Find where the given text appears and provide that cell's center as (X, Y) coordinate. 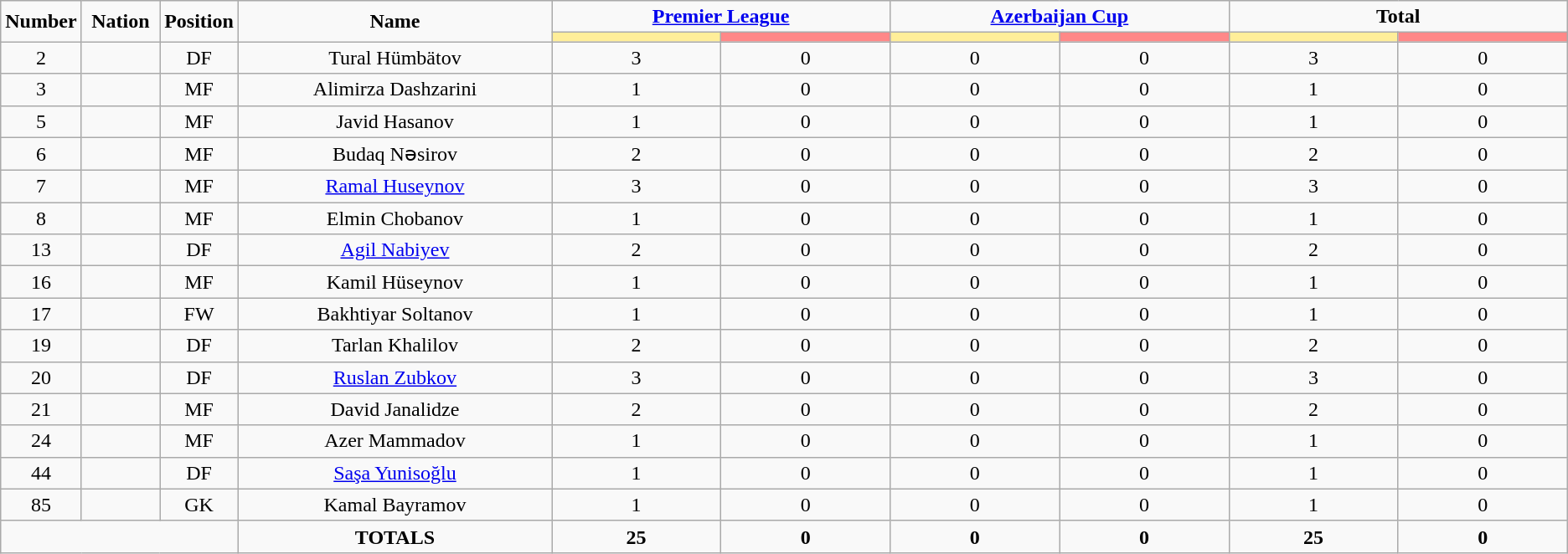
Kamil Hüseynov (395, 282)
Position (199, 22)
GK (199, 505)
8 (41, 218)
Kamal Bayramov (395, 505)
Agil Nabiyev (395, 250)
44 (41, 473)
85 (41, 505)
Nation (121, 22)
FW (199, 314)
16 (41, 282)
Premier League (720, 17)
6 (41, 154)
19 (41, 346)
20 (41, 377)
21 (41, 409)
Azerbaijan Cup (1060, 17)
Azer Mammadov (395, 441)
Bakhtiyar Soltanov (395, 314)
13 (41, 250)
5 (41, 121)
TOTALS (395, 536)
Number (41, 22)
Tarlan Khalilov (395, 346)
Budaq Nəsirov (395, 154)
Ramal Huseynov (395, 187)
David Janalidze (395, 409)
Elmin Chobanov (395, 218)
7 (41, 187)
Name (395, 22)
Ruslan Zubkov (395, 377)
Tural Hümbätov (395, 58)
Total (1398, 17)
Alimirza Dashzarini (395, 90)
Javid Hasanov (395, 121)
17 (41, 314)
Saşa Yunisoğlu (395, 473)
24 (41, 441)
